From the cell containing the given text, extract its center point as (x, y) coordinate. 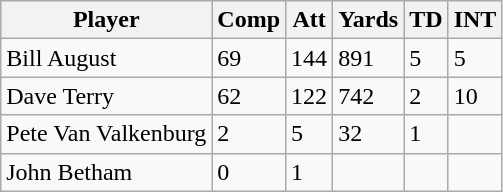
69 (249, 58)
Att (310, 20)
INT (475, 20)
144 (310, 58)
John Betham (106, 172)
32 (368, 134)
Bill August (106, 58)
10 (475, 96)
742 (368, 96)
Player (106, 20)
0 (249, 172)
Dave Terry (106, 96)
Pete Van Valkenburg (106, 134)
Yards (368, 20)
TD (426, 20)
Comp (249, 20)
122 (310, 96)
891 (368, 58)
62 (249, 96)
